Find where the given text appears and provide that cell's center as (X, Y) coordinate. 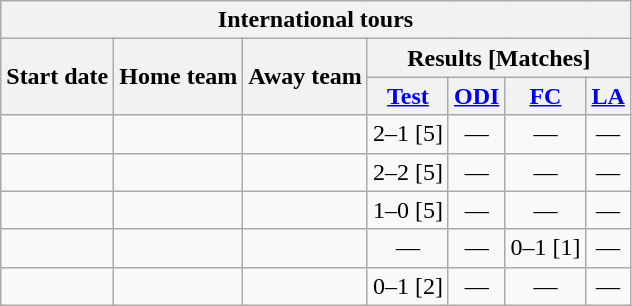
Results [Matches] (498, 58)
ODI (476, 96)
0–1 [1] (546, 248)
Away team (306, 77)
1–0 [5] (408, 210)
LA (608, 96)
0–1 [2] (408, 286)
2–2 [5] (408, 172)
International tours (316, 20)
2–1 [5] (408, 134)
Start date (58, 77)
FC (546, 96)
Test (408, 96)
Home team (178, 77)
